Pinpoint the cell where the given text exists, returning its [x, y] midpoint coordinate. 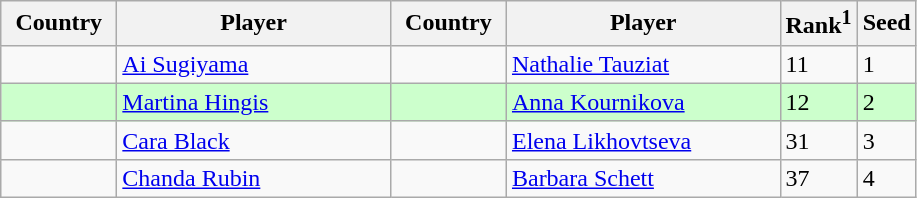
Seed [886, 24]
Nathalie Tauziat [643, 64]
1 [886, 64]
2 [886, 102]
Rank1 [818, 24]
12 [818, 102]
37 [818, 178]
Elena Likhovtseva [643, 140]
Martina Hingis [254, 102]
Chanda Rubin [254, 178]
Barbara Schett [643, 178]
Ai Sugiyama [254, 64]
4 [886, 178]
Cara Black [254, 140]
3 [886, 140]
Anna Kournikova [643, 102]
11 [818, 64]
31 [818, 140]
